Return (X, Y) of the center of cell containing provided text 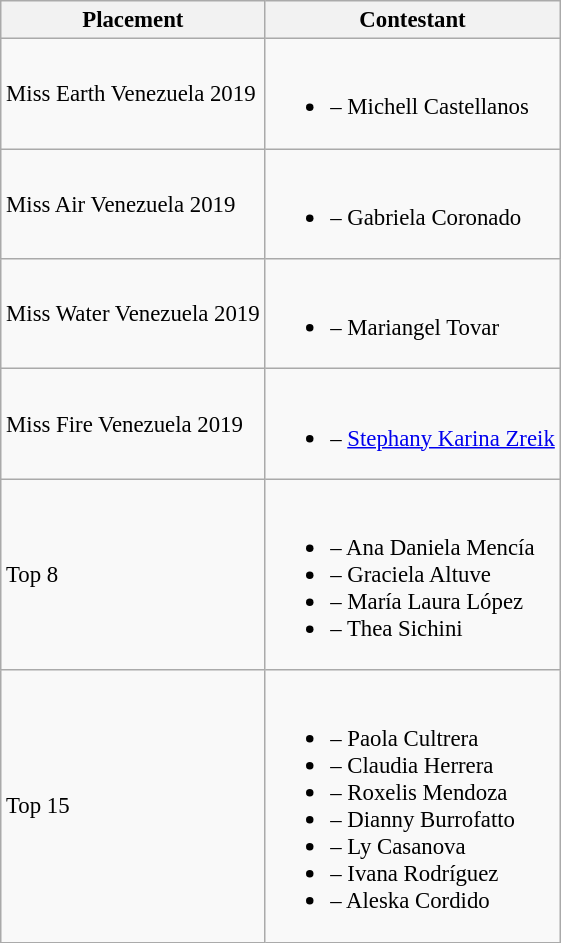
– Ana Daniela Mencía – Graciela Altuve – María Laura López – Thea Sichini (412, 574)
– Gabriela Coronado (412, 204)
– Stephany Karina Zreik (412, 424)
– Michell Castellanos (412, 94)
Miss Water Venezuela 2019 (133, 314)
– Paola Cultrera – Claudia Herrera – Roxelis Mendoza – Dianny Burrofatto – Ly Casanova – Ivana Rodríguez – Aleska Cordido (412, 806)
Placement (133, 20)
Top 8 (133, 574)
Miss Fire Venezuela 2019 (133, 424)
Contestant (412, 20)
Top 15 (133, 806)
Miss Air Venezuela 2019 (133, 204)
Miss Earth Venezuela 2019 (133, 94)
– Mariangel Tovar (412, 314)
